Scan for the cell matching the given text and deliver its (X, Y) coordinate at center. 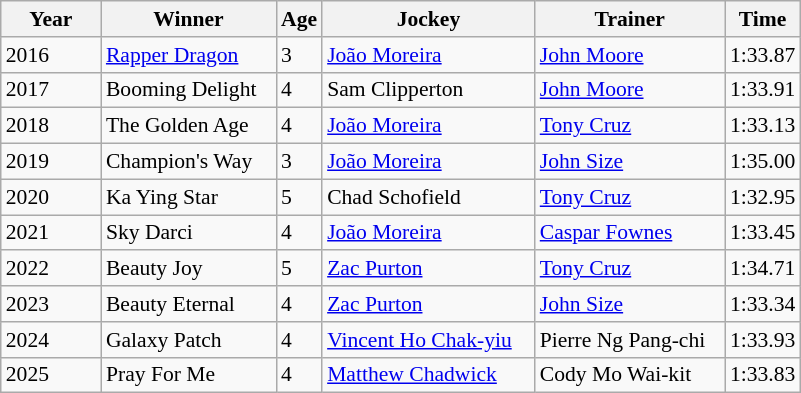
Time (762, 19)
2023 (51, 304)
Galaxy Patch (188, 340)
1:33.87 (762, 55)
1:33.91 (762, 90)
Pierre Ng Pang-chi (630, 340)
Matthew Chadwick (428, 375)
Sam Clipperton (428, 90)
Champion's Way (188, 162)
Sky Darci (188, 233)
Vincent Ho Chak-yiu (428, 340)
Age (299, 19)
1:33.83 (762, 375)
2024 (51, 340)
Caspar Fownes (630, 233)
Booming Delight (188, 90)
2020 (51, 197)
1:33.93 (762, 340)
1:33.13 (762, 126)
Beauty Eternal (188, 304)
Chad Schofield (428, 197)
1:32.95 (762, 197)
Ka Ying Star (188, 197)
Winner (188, 19)
2025 (51, 375)
Trainer (630, 19)
Rapper Dragon (188, 55)
2017 (51, 90)
The Golden Age (188, 126)
2022 (51, 269)
Jockey (428, 19)
1:33.34 (762, 304)
Cody Mo Wai-kit (630, 375)
2019 (51, 162)
2021 (51, 233)
1:34.71 (762, 269)
2018 (51, 126)
1:35.00 (762, 162)
1:33.45 (762, 233)
2016 (51, 55)
Pray For Me (188, 375)
Year (51, 19)
Beauty Joy (188, 269)
